Return [x, y] of the center of cell containing provided text 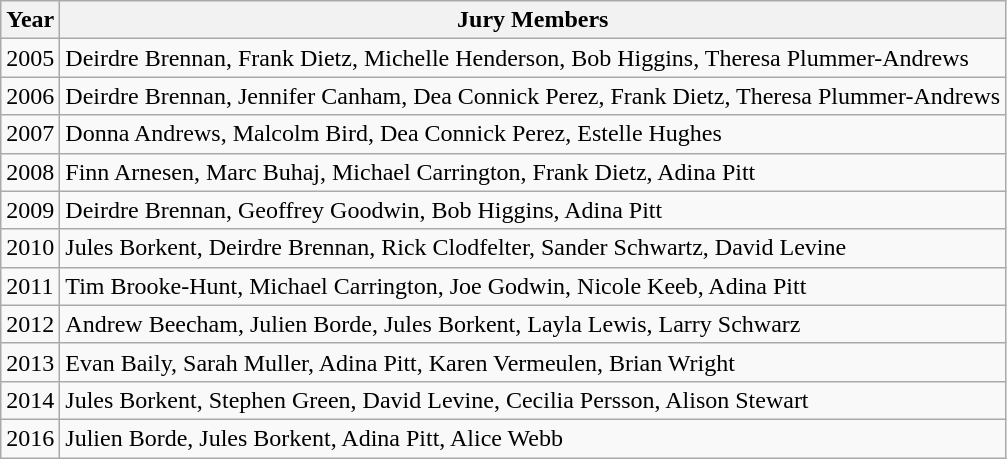
2013 [30, 362]
2011 [30, 286]
2007 [30, 134]
2006 [30, 96]
Andrew Beecham, Julien Borde, Jules Borkent, Layla Lewis, Larry Schwarz [533, 324]
2016 [30, 438]
Tim Brooke-Hunt, Michael Carrington, Joe Godwin, Nicole Keeb, Adina Pitt [533, 286]
Deirdre Brennan, Jennifer Canham, Dea Connick Perez, Frank Dietz, Theresa Plummer-Andrews [533, 96]
Deirdre Brennan, Frank Dietz, Michelle Henderson, Bob Higgins, Theresa Plummer-Andrews [533, 58]
Deirdre Brennan, Geoffrey Goodwin, Bob Higgins, Adina Pitt [533, 210]
Jury Members [533, 20]
Evan Baily, Sarah Muller, Adina Pitt, Karen Vermeulen, Brian Wright [533, 362]
2009 [30, 210]
2014 [30, 400]
Year [30, 20]
Jules Borkent, Stephen Green, David Levine, Cecilia Persson, Alison Stewart [533, 400]
2010 [30, 248]
Jules Borkent, Deirdre Brennan, Rick Clodfelter, Sander Schwartz, David Levine [533, 248]
2008 [30, 172]
2012 [30, 324]
2005 [30, 58]
Finn Arnesen, Marc Buhaj, Michael Carrington, Frank Dietz, Adina Pitt [533, 172]
Donna Andrews, Malcolm Bird, Dea Connick Perez, Estelle Hughes [533, 134]
Julien Borde, Jules Borkent, Adina Pitt, Alice Webb [533, 438]
